Extract the (x, y) coordinate from the center of the cell holding the provided text.  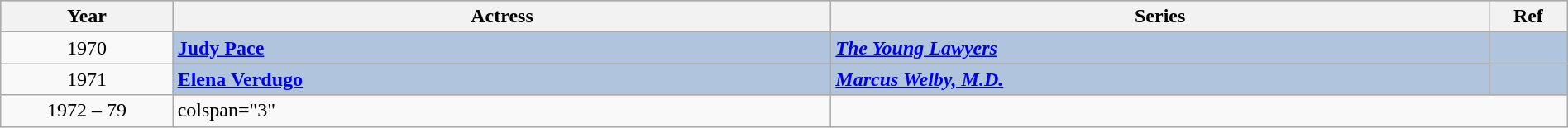
Judy Pace (502, 48)
Year (87, 17)
The Young Lawyers (1160, 48)
Marcus Welby, M.D. (1160, 79)
Series (1160, 17)
Ref (1528, 17)
1971 (87, 79)
Elena Verdugo (502, 79)
1972 – 79 (87, 111)
Actress (502, 17)
1970 (87, 48)
colspan="3" (502, 111)
